Determine the (X, Y) coordinate at the center of the cell enclosing the given text.  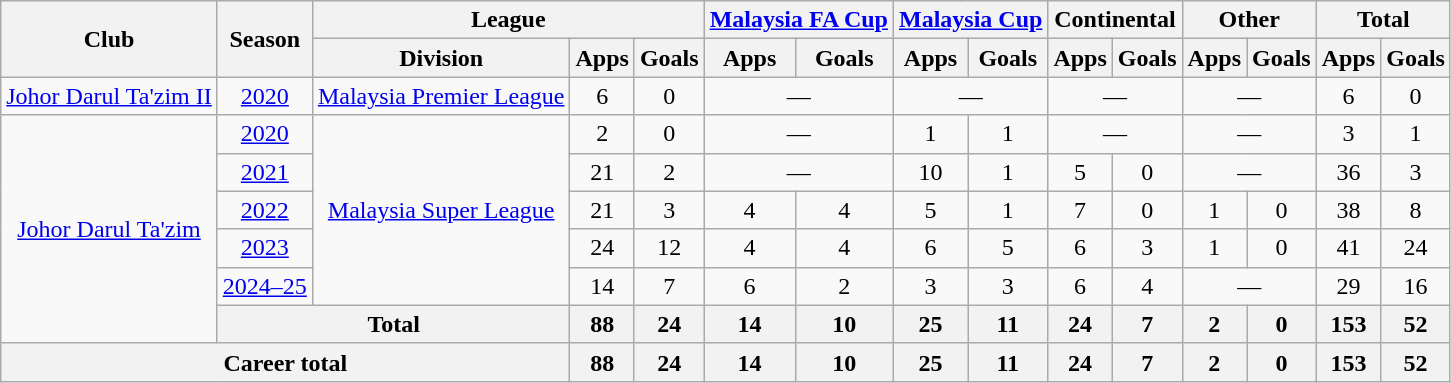
Season (264, 39)
8 (1416, 210)
2024–25 (264, 286)
Division (441, 58)
36 (1348, 172)
2021 (264, 172)
2022 (264, 210)
38 (1348, 210)
41 (1348, 248)
Johor Darul Ta'zim II (110, 96)
Johor Darul Ta'zim (110, 229)
16 (1416, 286)
Club (110, 39)
2023 (264, 248)
Career total (286, 362)
Malaysia Cup (970, 20)
League (508, 20)
29 (1348, 286)
Malaysia FA Cup (798, 20)
Malaysia Super League (441, 210)
Other (1249, 20)
12 (669, 248)
Continental (1115, 20)
Malaysia Premier League (441, 96)
